Output the (X, Y) coordinate of the center of the cell containing the given text.  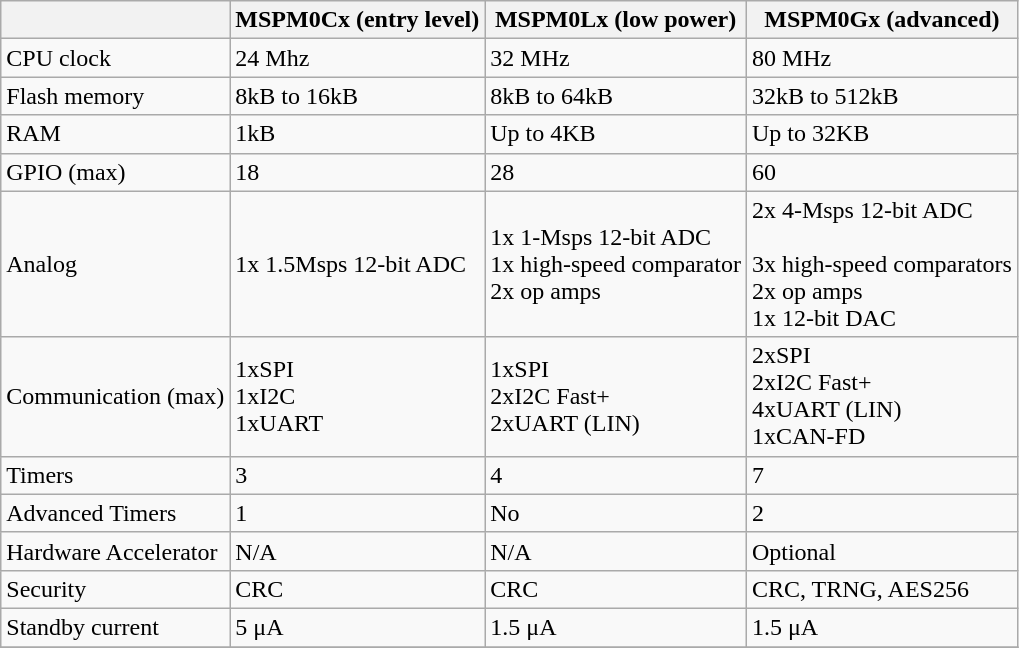
24 Mhz (358, 58)
1xSPI 2xI2C Fast+ 2xUART (LIN) (616, 396)
MSPM0Lx (low power) (616, 20)
1xSPI 1xI2C 1xUART (358, 396)
2x 4-Msps 12-bit ADC 3x high-speed comparators 2x op amps 1x 12-bit DAC (882, 264)
60 (882, 172)
32 MHz (616, 58)
Security (116, 589)
2 (882, 513)
1x 1.5Msps 12-bit ADC (358, 264)
Advanced Timers (116, 513)
MSPM0Gx (advanced) (882, 20)
80 MHz (882, 58)
CPU clock (116, 58)
3 (358, 475)
32kB to 512kB (882, 96)
28 (616, 172)
RAM (116, 134)
1 (358, 513)
Up to 32KB (882, 134)
CRC, TRNG, AES256 (882, 589)
1x 1-Msps 12-bit ADC 1x high-speed comparator 2x op amps (616, 264)
Up to 4KB (616, 134)
Flash memory (116, 96)
5 μA (358, 627)
Timers (116, 475)
Standby current (116, 627)
8kB to 16kB (358, 96)
4 (616, 475)
MSPM0Cx (entry level) (358, 20)
18 (358, 172)
Hardware Accelerator (116, 551)
Optional (882, 551)
2xSPI 2xI2C Fast+ 4xUART (LIN) 1xCAN-FD (882, 396)
8kB to 64kB (616, 96)
1kB (358, 134)
GPIO (max) (116, 172)
Communication (max) (116, 396)
Analog (116, 264)
No (616, 513)
7 (882, 475)
